Scan for the cell matching the given text and deliver its [x, y] coordinate at center. 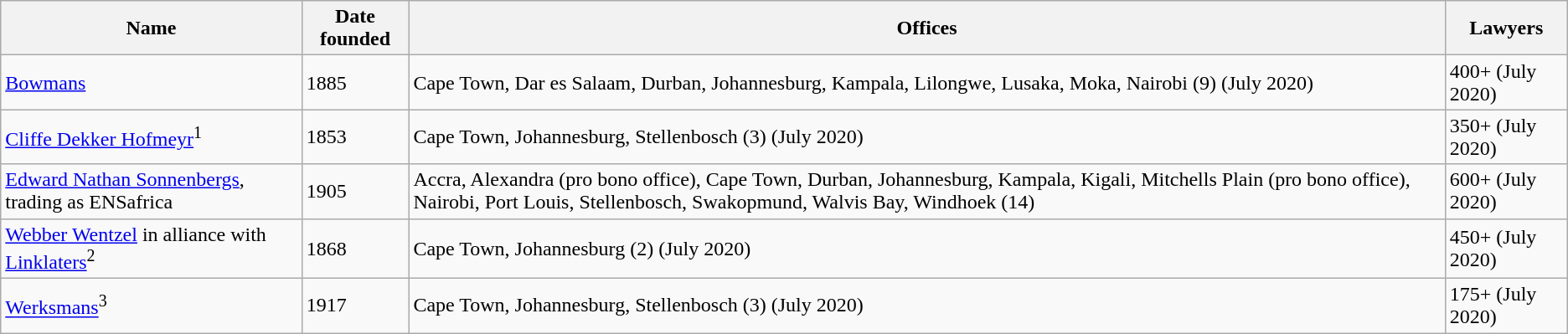
Offices [926, 28]
Edward Nathan Sonnenbergs, trading as ENSafrica [151, 191]
1917 [355, 306]
Lawyers [1506, 28]
Name [151, 28]
350+ (July 2020) [1506, 137]
450+ (July 2020) [1506, 249]
1905 [355, 191]
175+ (July 2020) [1506, 306]
400+ (July 2020) [1506, 82]
Date founded [355, 28]
1885 [355, 82]
Bowmans [151, 82]
Werksmans3 [151, 306]
Cliffe Dekker Hofmeyr1 [151, 137]
1868 [355, 249]
600+ (July 2020) [1506, 191]
Webber Wentzel in alliance with Linklaters2 [151, 249]
Cape Town, Dar es Salaam, Durban, Johannesburg, Kampala, Lilongwe, Lusaka, Moka, Nairobi (9) (July 2020) [926, 82]
Cape Town, Johannesburg (2) (July 2020) [926, 249]
1853 [355, 137]
